Identify which cell holds the provided text, then report its (x, y) central coordinate. 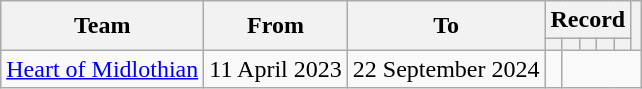
11 April 2023 (276, 69)
22 September 2024 (446, 69)
Team (102, 26)
Heart of Midlothian (102, 69)
From (276, 26)
To (446, 26)
Record (588, 20)
